Determine the (x, y) coordinate at the center of the cell enclosing the given text.  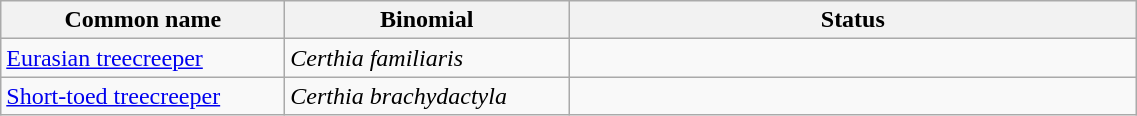
Certhia brachydactyla (427, 96)
Binomial (427, 20)
Status (853, 20)
Eurasian treecreeper (143, 58)
Common name (143, 20)
Short-toed treecreeper (143, 96)
Certhia familiaris (427, 58)
